Search for the cell housing the specified text and yield its [X, Y] center coordinate. 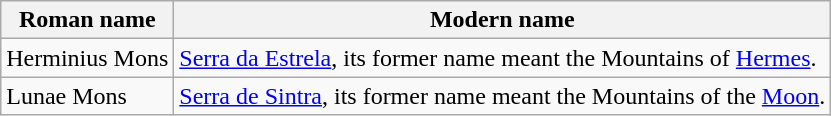
Lunae Mons [88, 96]
Serra da Estrela, its former name meant the Mountains of Hermes. [502, 58]
Roman name [88, 20]
Modern name [502, 20]
Serra de Sintra, its former name meant the Mountains of the Moon. [502, 96]
Herminius Mons [88, 58]
